Determine the (x, y) coordinate at the center of the cell enclosing the given text.  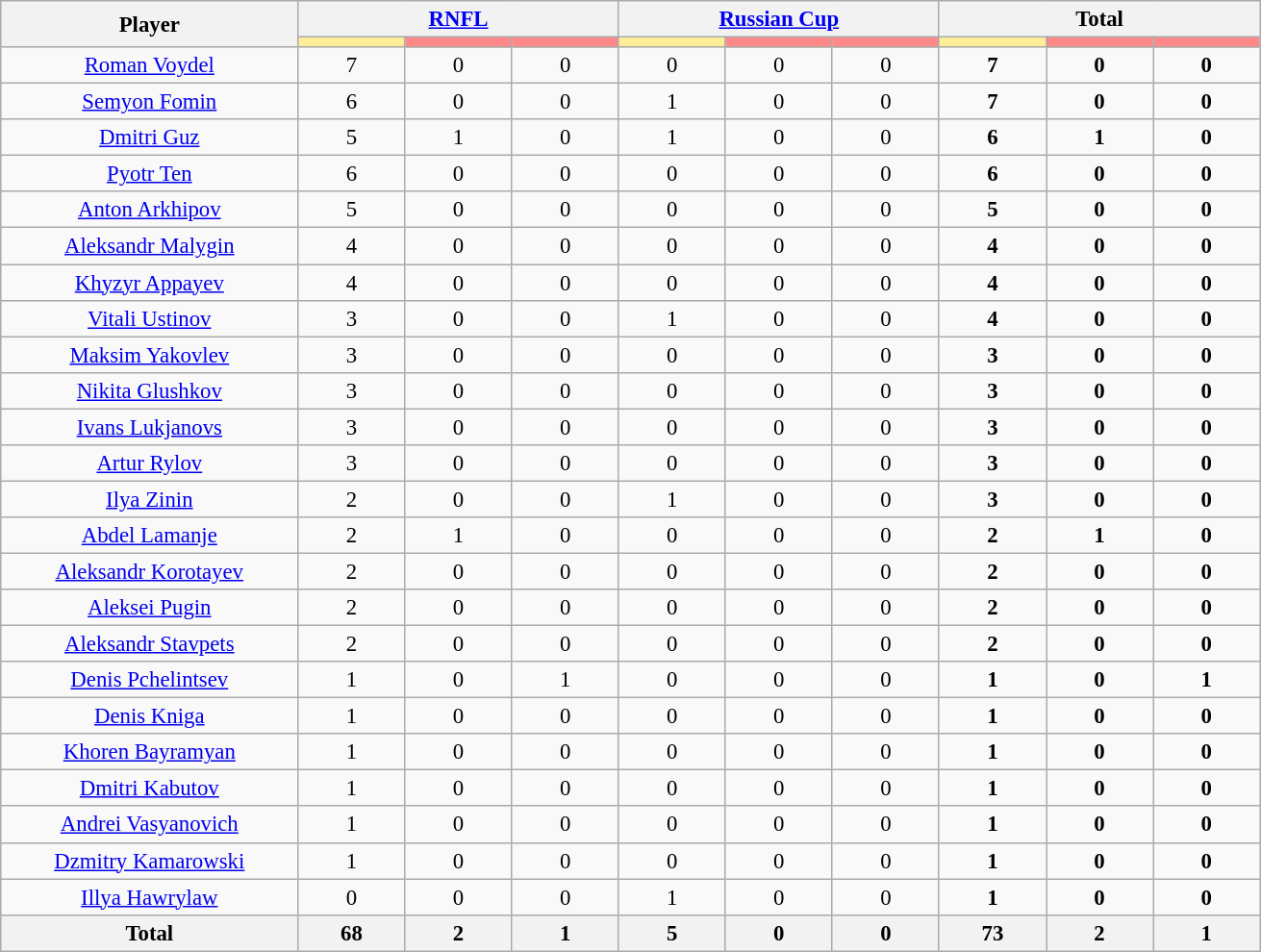
Dmitri Kabutov (150, 789)
Ilya Zinin (150, 499)
Denis Kniga (150, 716)
Aleksandr Stavpets (150, 644)
Dzmitry Kamarowski (150, 861)
Nikita Glushkov (150, 390)
73 (993, 933)
Khyzyr Appayev (150, 283)
Maksim Yakovlev (150, 355)
Russian Cup (779, 19)
Roman Voydel (150, 65)
Ivans Lukjanovs (150, 427)
Semyon Fomin (150, 102)
Player (150, 24)
Andrei Vasyanovich (150, 825)
Aleksandr Korotayev (150, 571)
Vitali Ustinov (150, 318)
Illya Hawrylaw (150, 897)
68 (352, 933)
Dmitri Guz (150, 138)
Abdel Lamanje (150, 536)
Aleksandr Malygin (150, 246)
Khoren Bayramyan (150, 752)
Denis Pchelintsev (150, 680)
RNFL (458, 19)
Artur Rylov (150, 463)
Aleksei Pugin (150, 608)
Anton Arkhipov (150, 211)
Pyotr Ten (150, 174)
